Pinpoint the cell where the given text exists, returning its [X, Y] midpoint coordinate. 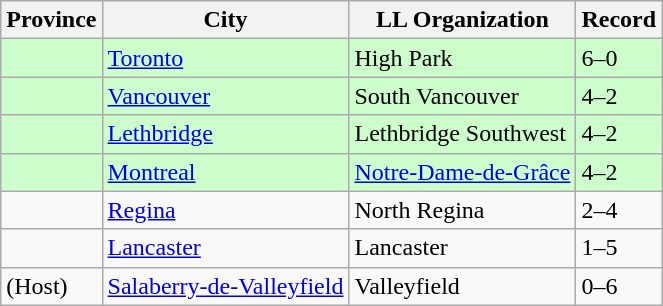
Montreal [226, 172]
Regina [226, 210]
LL Organization [462, 20]
(Host) [52, 286]
Province [52, 20]
High Park [462, 58]
Salaberry-de-Valleyfield [226, 286]
Vancouver [226, 96]
1–5 [619, 248]
2–4 [619, 210]
North Regina [462, 210]
Record [619, 20]
Lethbridge [226, 134]
Toronto [226, 58]
South Vancouver [462, 96]
0–6 [619, 286]
6–0 [619, 58]
Valleyfield [462, 286]
Notre-Dame-de-Grâce [462, 172]
Lethbridge Southwest [462, 134]
City [226, 20]
